Search for the cell housing the specified text and yield its [x, y] center coordinate. 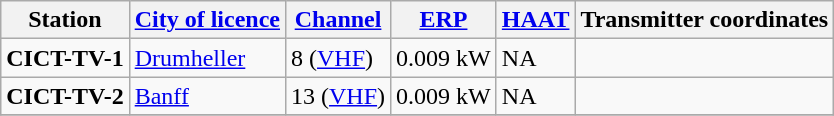
Drumheller [207, 58]
13 (VHF) [338, 96]
8 (VHF) [338, 58]
HAAT [536, 20]
City of licence [207, 20]
ERP [444, 20]
Banff [207, 96]
Transmitter coordinates [704, 20]
Station [65, 20]
Channel [338, 20]
CICT-TV-2 [65, 96]
CICT-TV-1 [65, 58]
